Determine the [X, Y] coordinate at the center of the cell enclosing the given text.  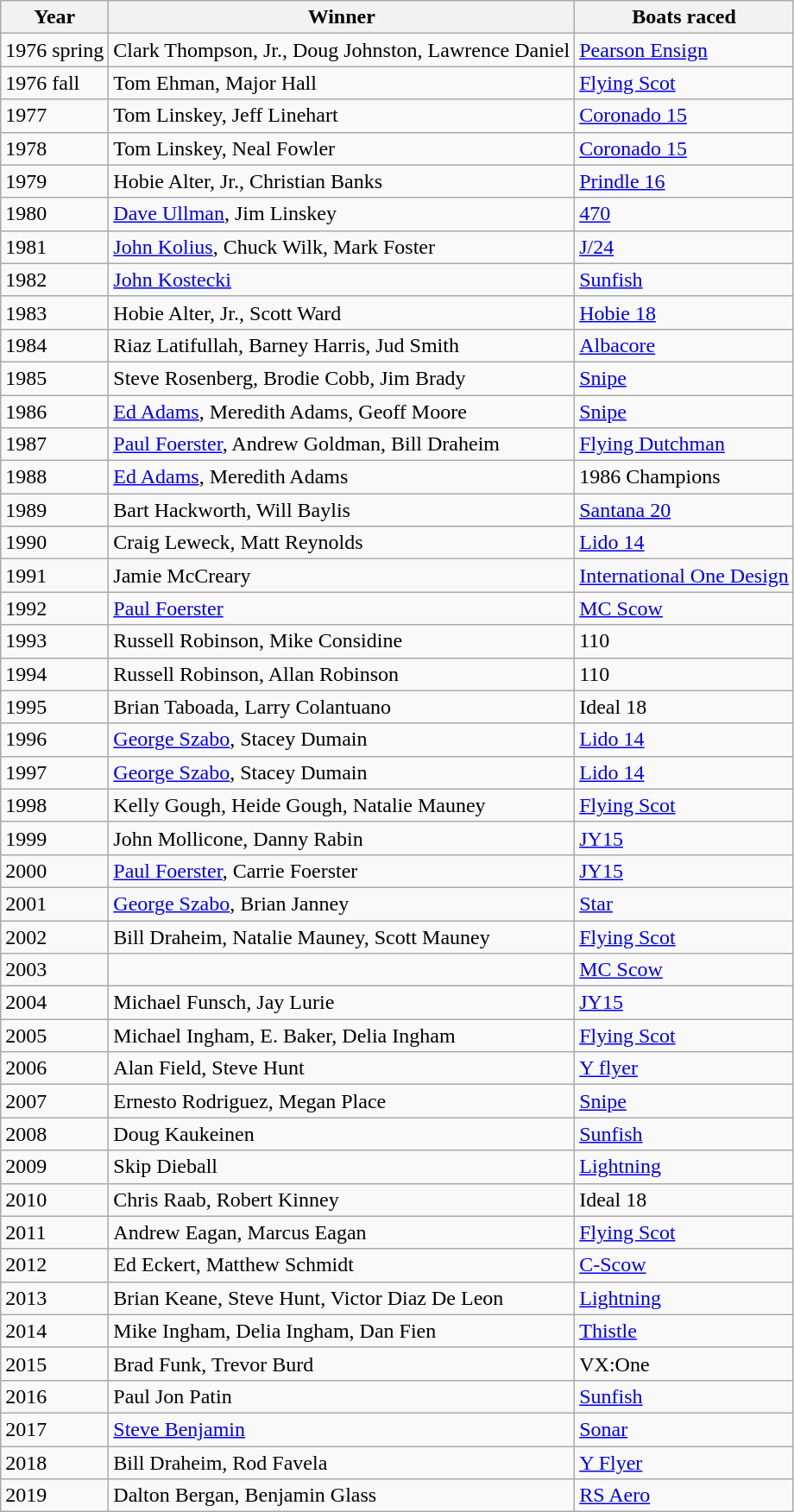
VX:One [684, 1364]
2013 [55, 1298]
Dalton Bergan, Benjamin Glass [342, 1496]
Ed Eckert, Matthew Schmidt [342, 1265]
1981 [55, 247]
Flying Dutchman [684, 444]
2004 [55, 1003]
Sonar [684, 1429]
1986 [55, 412]
Albacore [684, 345]
2011 [55, 1232]
Riaz Latifullah, Barney Harris, Jud Smith [342, 345]
470 [684, 214]
1988 [55, 477]
Y flyer [684, 1068]
Michael Ingham, E. Baker, Delia Ingham [342, 1036]
Prindle 16 [684, 181]
Bill Draheim, Rod Favela [342, 1463]
Ernesto Rodriguez, Megan Place [342, 1101]
1995 [55, 707]
Paul Foerster, Carrie Foerster [342, 871]
Clark Thompson, Jr., Doug Johnston, Lawrence Daniel [342, 50]
Hobie Alter, Jr., Christian Banks [342, 181]
Russell Robinson, Mike Considine [342, 641]
Tom Linskey, Jeff Linehart [342, 116]
1976 fall [55, 83]
1989 [55, 510]
Brad Funk, Trevor Burd [342, 1364]
2018 [55, 1463]
2002 [55, 936]
1996 [55, 740]
1992 [55, 608]
Russell Robinson, Allan Robinson [342, 674]
Bart Hackworth, Will Baylis [342, 510]
1999 [55, 838]
1983 [55, 312]
2005 [55, 1036]
Hobie 18 [684, 312]
1984 [55, 345]
Star [684, 904]
1985 [55, 378]
Winner [342, 17]
2015 [55, 1364]
Brian Keane, Steve Hunt, Victor Diaz De Leon [342, 1298]
2016 [55, 1396]
2003 [55, 970]
Paul Foerster [342, 608]
Tom Ehman, Major Hall [342, 83]
Doug Kaukeinen [342, 1134]
Steve Rosenberg, Brodie Cobb, Jim Brady [342, 378]
1977 [55, 116]
Y Flyer [684, 1463]
C-Scow [684, 1265]
Paul Foerster, Andrew Goldman, Bill Draheim [342, 444]
Bill Draheim, Natalie Mauney, Scott Mauney [342, 936]
Hobie Alter, Jr., Scott Ward [342, 312]
1993 [55, 641]
George Szabo, Brian Janney [342, 904]
Craig Leweck, Matt Reynolds [342, 543]
Year [55, 17]
1998 [55, 805]
Alan Field, Steve Hunt [342, 1068]
Steve Benjamin [342, 1429]
Boats raced [684, 17]
1991 [55, 576]
1980 [55, 214]
Thistle [684, 1331]
2010 [55, 1200]
Kelly Gough, Heide Gough, Natalie Mauney [342, 805]
Santana 20 [684, 510]
John Mollicone, Danny Rabin [342, 838]
Ed Adams, Meredith Adams, Geoff Moore [342, 412]
1986 Champions [684, 477]
Skip Dieball [342, 1167]
Tom Linskey, Neal Fowler [342, 148]
Mike Ingham, Delia Ingham, Dan Fien [342, 1331]
Andrew Eagan, Marcus Eagan [342, 1232]
Jamie McCreary [342, 576]
Chris Raab, Robert Kinney [342, 1200]
1976 spring [55, 50]
2001 [55, 904]
Ed Adams, Meredith Adams [342, 477]
1990 [55, 543]
RS Aero [684, 1496]
2000 [55, 871]
Dave Ullman, Jim Linskey [342, 214]
Brian Taboada, Larry Colantuano [342, 707]
1978 [55, 148]
1982 [55, 280]
John Kostecki [342, 280]
2009 [55, 1167]
2006 [55, 1068]
2007 [55, 1101]
2014 [55, 1331]
1987 [55, 444]
2017 [55, 1429]
2012 [55, 1265]
1979 [55, 181]
1994 [55, 674]
John Kolius, Chuck Wilk, Mark Foster [342, 247]
2008 [55, 1134]
Paul Jon Patin [342, 1396]
International One Design [684, 576]
Pearson Ensign [684, 50]
1997 [55, 772]
J/24 [684, 247]
Michael Funsch, Jay Lurie [342, 1003]
2019 [55, 1496]
